Capture the cell that displays the provided text and extract its [x, y] central coordinate. 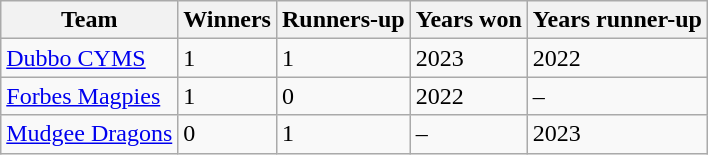
Dubbo CYMS [90, 58]
Team [90, 20]
Years won [468, 20]
Years runner-up [617, 20]
Winners [228, 20]
Runners-up [343, 20]
Forbes Magpies [90, 96]
Mudgee Dragons [90, 134]
